Identify which cell holds the provided text, then report its [x, y] central coordinate. 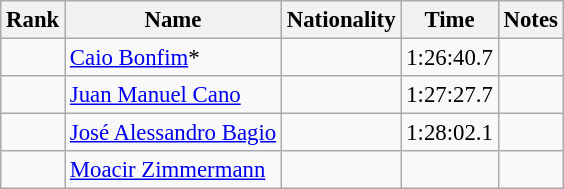
Juan Manuel Cano [174, 95]
Rank [33, 20]
Notes [530, 20]
Moacir Zimmermann [174, 170]
1:26:40.7 [450, 58]
José Alessandro Bagio [174, 133]
1:27:27.7 [450, 95]
Time [450, 20]
Nationality [340, 20]
Name [174, 20]
Caio Bonfim* [174, 58]
1:28:02.1 [450, 133]
